Capture the cell that displays the provided text and extract its [x, y] central coordinate. 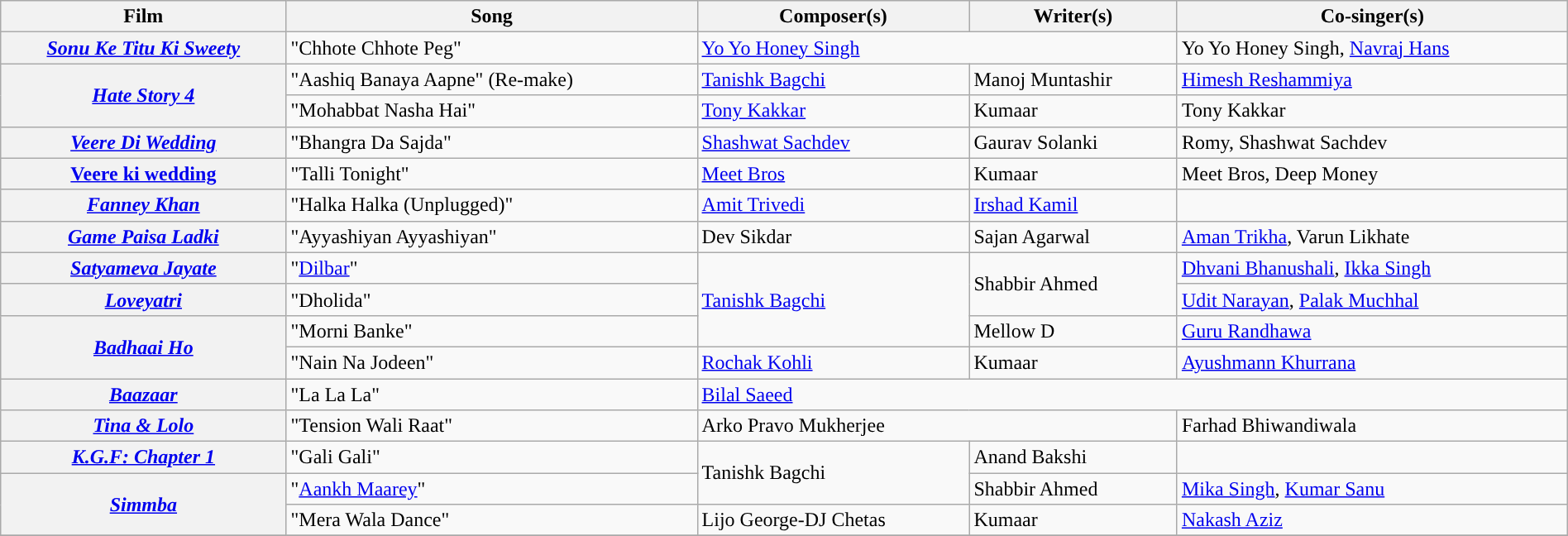
Co-singer(s) [1372, 17]
Ayushmann Khurrana [1372, 362]
Sonu Ke Titu Ki Sweety [144, 48]
Bilal Saeed [1132, 395]
Lijo George-DJ Chetas [834, 520]
Anand Bakshi [1073, 457]
Veere Di Wedding [144, 142]
"Morni Banke" [491, 331]
Meet Bros, Deep Money [1372, 174]
Mellow D [1073, 331]
"Nain Na Jodeen" [491, 362]
Guru Randhawa [1372, 331]
Tina & Lolo [144, 426]
Dhvani Bhanushali, Ikka Singh [1372, 268]
Arko Pravo Mukherjee [937, 426]
"Ayyashiyan Ayyashiyan" [491, 237]
"Gali Gali" [491, 457]
Satyameva Jayate [144, 268]
"Dilbar" [491, 268]
Irshad Kamil [1073, 205]
Nakash Aziz [1372, 520]
Manoj Muntashir [1073, 79]
Gaurav Solanki [1073, 142]
K.G.F: Chapter 1 [144, 457]
"Chhote Chhote Peg" [491, 48]
"Mohabbat Nasha Hai" [491, 111]
"Halka Halka (Unplugged)" [491, 205]
Composer(s) [834, 17]
"Aashiq Banaya Aapne" (Re-make) [491, 79]
Amit Trivedi [834, 205]
Veere ki wedding [144, 174]
"Tension Wali Raat" [491, 426]
"Aankh Maarey" [491, 489]
Rochak Kohli [834, 362]
Simmba [144, 505]
Shashwat Sachdev [834, 142]
Game Paisa Ladki [144, 237]
Film [144, 17]
Hate Story 4 [144, 95]
Sajan Agarwal [1073, 237]
"Bhangra Da Sajda" [491, 142]
Song [491, 17]
"Talli Tonight" [491, 174]
"Dholida" [491, 299]
Udit Narayan, Palak Muchhal [1372, 299]
Yo Yo Honey Singh [937, 48]
Meet Bros [834, 174]
Romy, Shashwat Sachdev [1372, 142]
Fanney Khan [144, 205]
Badhaai Ho [144, 347]
Aman Trikha, Varun Likhate [1372, 237]
Writer(s) [1073, 17]
Dev Sikdar [834, 237]
Himesh Reshammiya [1372, 79]
Loveyatri [144, 299]
"Mera Wala Dance" [491, 520]
Baazaar [144, 395]
"La La La" [491, 395]
Mika Singh, Kumar Sanu [1372, 489]
Farhad Bhiwandiwala [1372, 426]
Yo Yo Honey Singh, Navraj Hans [1372, 48]
